Capture the cell that displays the provided text and extract its [x, y] central coordinate. 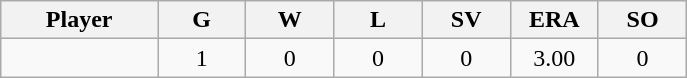
G [202, 20]
1 [202, 58]
ERA [554, 20]
Player [80, 20]
SV [466, 20]
3.00 [554, 58]
L [378, 20]
SO [642, 20]
W [290, 20]
